Return the [X, Y] coordinate for the center point of the cell that contains the specified text.  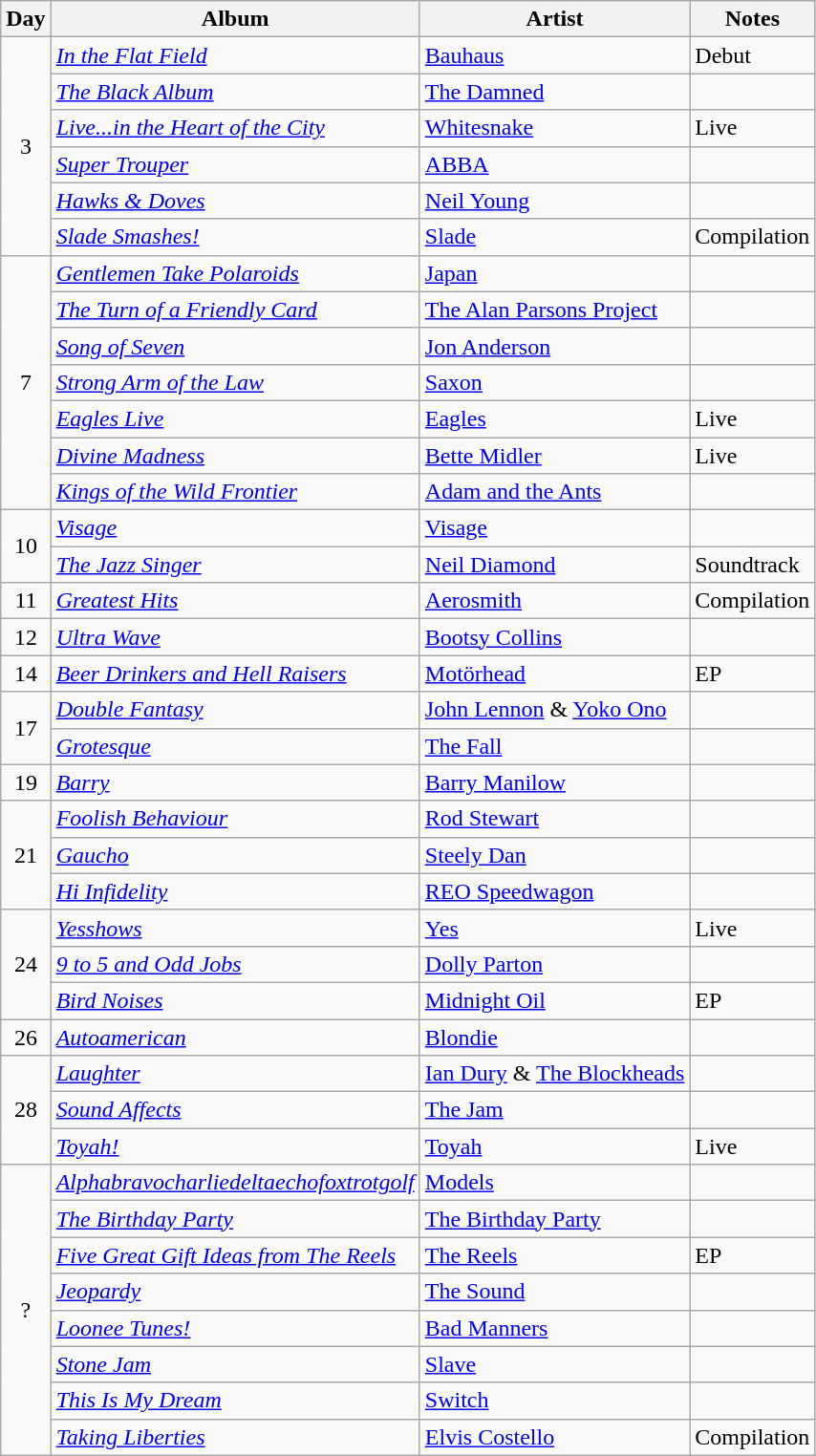
Ultra Wave [235, 637]
Sound Affects [235, 1110]
The Black Album [235, 92]
Saxon [554, 382]
Adam and the Ants [554, 492]
The Alan Parsons Project [554, 310]
7 [26, 382]
Bird Noises [235, 1000]
9 to 5 and Odd Jobs [235, 964]
The Fall [554, 746]
24 [26, 964]
Barry Manilow [554, 782]
Neil Diamond [554, 565]
26 [26, 1037]
Slade [554, 237]
Greatest Hits [235, 601]
Toyah! [235, 1146]
12 [26, 637]
The Sound [554, 1292]
Soundtrack [753, 565]
Loonee Tunes! [235, 1328]
Gentlemen Take Polaroids [235, 273]
Blondie [554, 1037]
Ian Dury & The Blockheads [554, 1074]
Five Great Gift Ideas from The Reels [235, 1255]
19 [26, 782]
Rod Stewart [554, 819]
The Turn of a Friendly Card [235, 310]
John Lennon & Yoko Ono [554, 710]
Jon Anderson [554, 346]
Double Fantasy [235, 710]
Artist [554, 19]
Japan [554, 273]
REO Speedwagon [554, 891]
Kings of the Wild Frontier [235, 492]
Elvis Costello [554, 1437]
Slave [554, 1364]
Toyah [554, 1146]
Live...in the Heart of the City [235, 128]
The Jam [554, 1110]
Yes [554, 928]
Bad Manners [554, 1328]
Stone Jam [235, 1364]
Switch [554, 1401]
10 [26, 546]
Beer Drinkers and Hell Raisers [235, 674]
Models [554, 1183]
Bette Midler [554, 456]
Bootsy Collins [554, 637]
Album [235, 19]
Foolish Behaviour [235, 819]
Autoamerican [235, 1037]
Steely Dan [554, 855]
Dolly Parton [554, 964]
Notes [753, 19]
Aerosmith [554, 601]
Barry [235, 782]
Debut [753, 55]
This Is My Dream [235, 1401]
Eagles Live [235, 418]
? [26, 1310]
ABBA [554, 164]
The Jazz Singer [235, 565]
17 [26, 728]
Bauhaus [554, 55]
Whitesnake [554, 128]
The Reels [554, 1255]
Laughter [235, 1074]
3 [26, 146]
Taking Liberties [235, 1437]
Hi Infidelity [235, 891]
Motörhead [554, 674]
The Damned [554, 92]
Hawks & Doves [235, 201]
14 [26, 674]
Super Trouper [235, 164]
Jeopardy [235, 1292]
Slade Smashes! [235, 237]
28 [26, 1110]
11 [26, 601]
Grotesque [235, 746]
Song of Seven [235, 346]
In the Flat Field [235, 55]
Day [26, 19]
Eagles [554, 418]
Neil Young [554, 201]
Yesshows [235, 928]
Alphabravocharliedeltaechofoxtrotgolf [235, 1183]
Gaucho [235, 855]
Strong Arm of the Law [235, 382]
21 [26, 855]
Midnight Oil [554, 1000]
Divine Madness [235, 456]
